Output the [X, Y] coordinate of the center of the cell containing the given text.  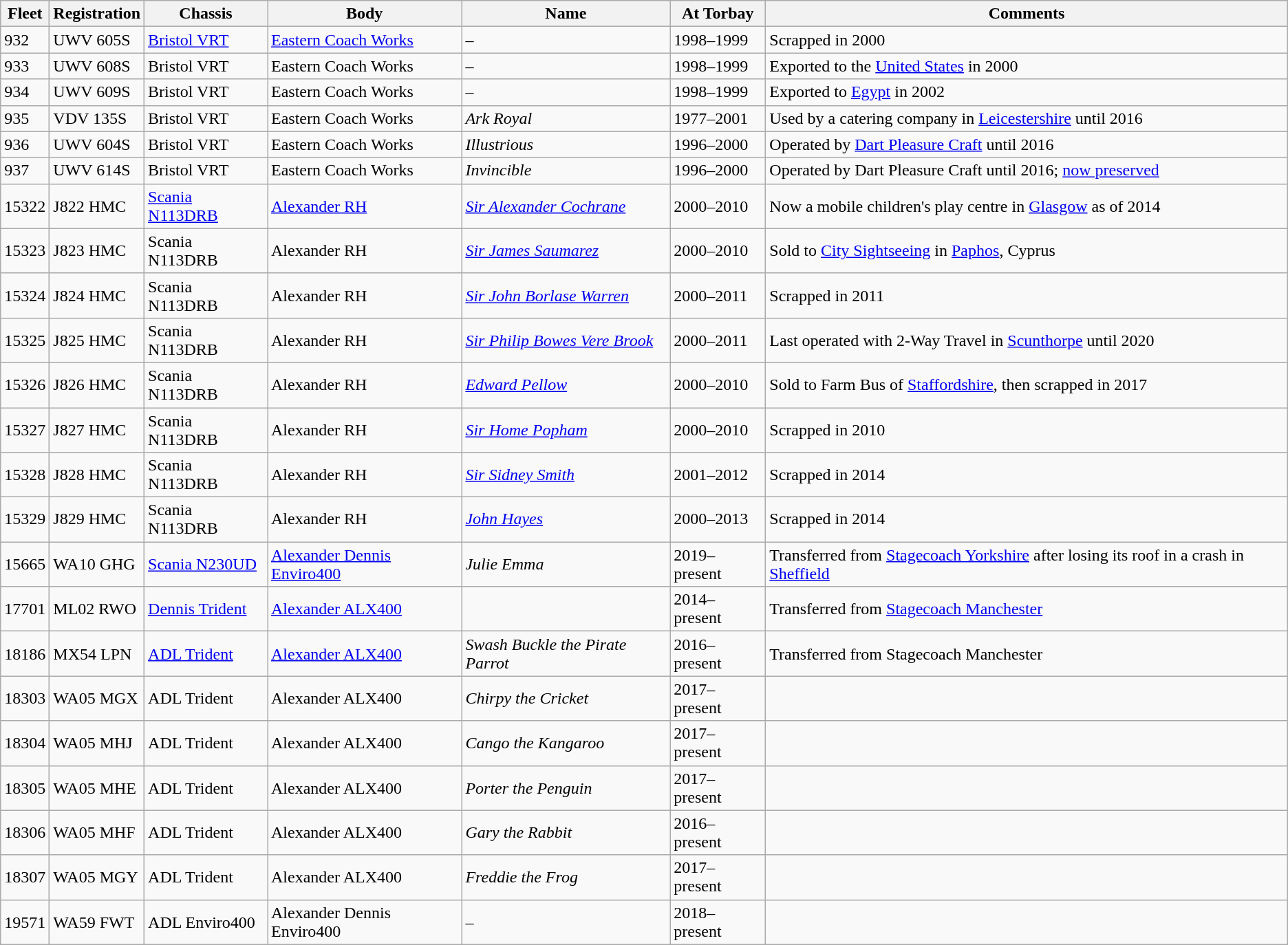
UWV 604S [97, 144]
UWV 609S [97, 92]
Comments [1027, 14]
VDV 135S [97, 118]
18305 [25, 788]
Scania N230UD [206, 564]
ADL Enviro400 [206, 922]
Dennis Trident [206, 609]
18307 [25, 878]
19571 [25, 922]
Freddie the Frog [566, 878]
Swash Buckle the Pirate Parrot [566, 653]
Operated by Dart Pleasure Craft until 2016; now preserved [1027, 171]
18186 [25, 653]
935 [25, 118]
J829 HMC [97, 520]
Transferred from Stagecoach Yorkshire after losing its roof in a crash in Sheffield [1027, 564]
Sold to City Sightseeing in Paphos, Cyprus [1027, 250]
WA05 MHF [97, 832]
WA10 GHG [97, 564]
Gary the Rabbit [566, 832]
Chirpy the Cricket [566, 699]
Scrapped in 2000 [1027, 40]
WA05 MGY [97, 878]
2001–2012 [718, 475]
Registration [97, 14]
15328 [25, 475]
J824 HMC [97, 296]
Name [566, 14]
Cango the Kangaroo [566, 743]
934 [25, 92]
933 [25, 66]
Sir Philip Bowes Vere Brook [566, 340]
Ark Royal [566, 118]
15324 [25, 296]
MX54 LPN [97, 653]
937 [25, 171]
1977–2001 [718, 118]
Scrapped in 2011 [1027, 296]
Sir Home Popham [566, 429]
15665 [25, 564]
2018–present [718, 922]
15322 [25, 206]
Porter the Penguin [566, 788]
15323 [25, 250]
2000–2013 [718, 520]
17701 [25, 609]
Operated by Dart Pleasure Craft until 2016 [1027, 144]
2019–present [718, 564]
18303 [25, 699]
Scrapped in 2010 [1027, 429]
Sir John Borlase Warren [566, 296]
UWV 614S [97, 171]
Exported to Egypt in 2002 [1027, 92]
WA05 MHE [97, 788]
J822 HMC [97, 206]
Fleet [25, 14]
Sir James Saumarez [566, 250]
Edward Pellow [566, 385]
Sir Alexander Cochrane [566, 206]
J825 HMC [97, 340]
932 [25, 40]
Last operated with 2-Way Travel in Scunthorpe until 2020 [1027, 340]
18306 [25, 832]
WA05 MHJ [97, 743]
Exported to the United States in 2000 [1027, 66]
UWV 608S [97, 66]
Julie Emma [566, 564]
936 [25, 144]
Now a mobile children's play centre in Glasgow as of 2014 [1027, 206]
J827 HMC [97, 429]
15325 [25, 340]
WA59 FWT [97, 922]
Illustrious [566, 144]
UWV 605S [97, 40]
2014–present [718, 609]
Body [364, 14]
15326 [25, 385]
At Torbay [718, 14]
18304 [25, 743]
WA05 MGX [97, 699]
Used by a catering company in Leicestershire until 2016 [1027, 118]
Sold to Farm Bus of Staffordshire, then scrapped in 2017 [1027, 385]
J828 HMC [97, 475]
Sir Sidney Smith [566, 475]
Invincible [566, 171]
John Hayes [566, 520]
J826 HMC [97, 385]
15327 [25, 429]
15329 [25, 520]
ML02 RWO [97, 609]
J823 HMC [97, 250]
Chassis [206, 14]
